Find where the given text appears and provide that cell's center as (x, y) coordinate. 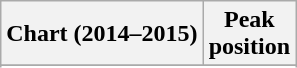
Chart (2014–2015) (102, 34)
Peakposition (249, 34)
